Capture the cell that displays the provided text and extract its [x, y] central coordinate. 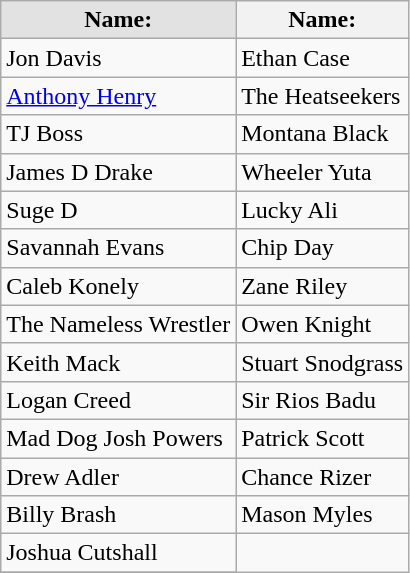
Chip Day [322, 248]
Sir Rios Badu [322, 400]
Mad Dog Josh Powers [118, 438]
TJ Boss [118, 134]
Logan Creed [118, 400]
Drew Adler [118, 477]
Mason Myles [322, 515]
Jon Davis [118, 58]
The Nameless Wrestler [118, 324]
Montana Black [322, 134]
James D Drake [118, 172]
Keith Mack [118, 362]
Savannah Evans [118, 248]
Ethan Case [322, 58]
Anthony Henry [118, 96]
Patrick Scott [322, 438]
Wheeler Yuta [322, 172]
Suge D [118, 210]
Stuart Snodgrass [322, 362]
Owen Knight [322, 324]
Chance Rizer [322, 477]
Zane Riley [322, 286]
Lucky Ali [322, 210]
The Heatseekers [322, 96]
Caleb Konely [118, 286]
Billy Brash [118, 515]
Joshua Cutshall [118, 553]
